Locate the cell with the specified text and output its [x, y] center coordinate. 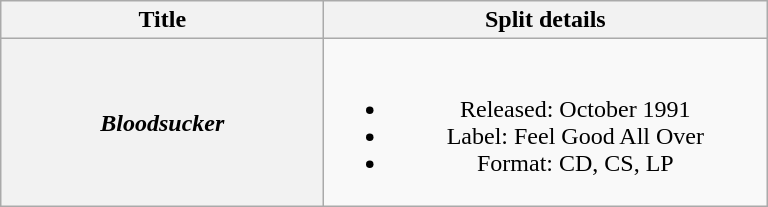
Bloodsucker [162, 122]
Title [162, 20]
Released: October 1991Label: Feel Good All OverFormat: CD, CS, LP [546, 122]
Split details [546, 20]
